Return the (x, y) coordinate for the center point of the cell that contains the specified text.  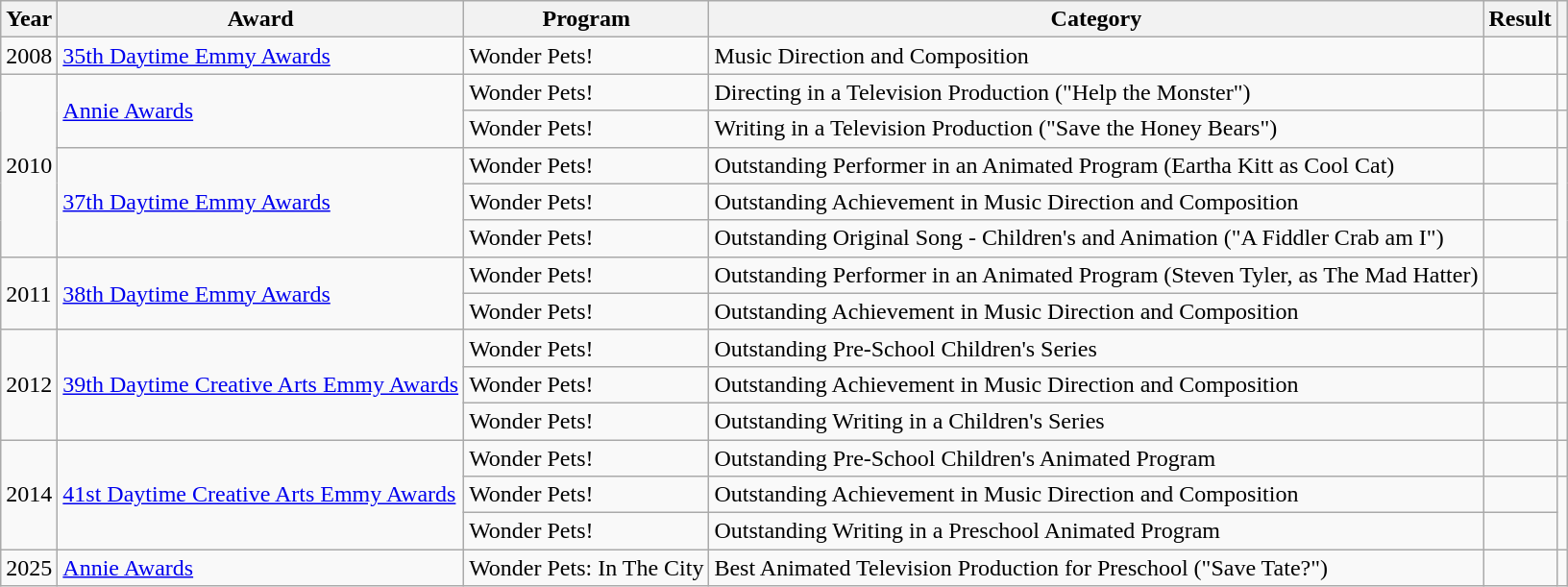
Outstanding Original Song - Children's and Animation ("A Fiddler Crab am I") (1096, 238)
Outstanding Performer in an Animated Program (Steven Tyler, as The Mad Hatter) (1096, 275)
2008 (29, 56)
Year (29, 19)
Award (261, 19)
Category (1096, 19)
Directing in a Television Production ("Help the Monster") (1096, 92)
2025 (29, 568)
Outstanding Writing in a Preschool Animated Program (1096, 531)
Music Direction and Composition (1096, 56)
Program (586, 19)
37th Daytime Emmy Awards (261, 202)
Outstanding Pre-School Children's Series (1096, 348)
2012 (29, 384)
2014 (29, 495)
Result (1520, 19)
Outstanding Performer in an Animated Program (Eartha Kitt as Cool Cat) (1096, 165)
2011 (29, 293)
Outstanding Writing in a Children's Series (1096, 421)
Best Animated Television Production for Preschool ("Save Tate?") (1096, 568)
2010 (29, 165)
38th Daytime Emmy Awards (261, 293)
41st Daytime Creative Arts Emmy Awards (261, 495)
35th Daytime Emmy Awards (261, 56)
Writing in a Television Production ("Save the Honey Bears") (1096, 129)
Outstanding Pre-School Children's Animated Program (1096, 458)
Wonder Pets: In The City (586, 568)
39th Daytime Creative Arts Emmy Awards (261, 384)
